From the cell containing the given text, extract its center point as [X, Y] coordinate. 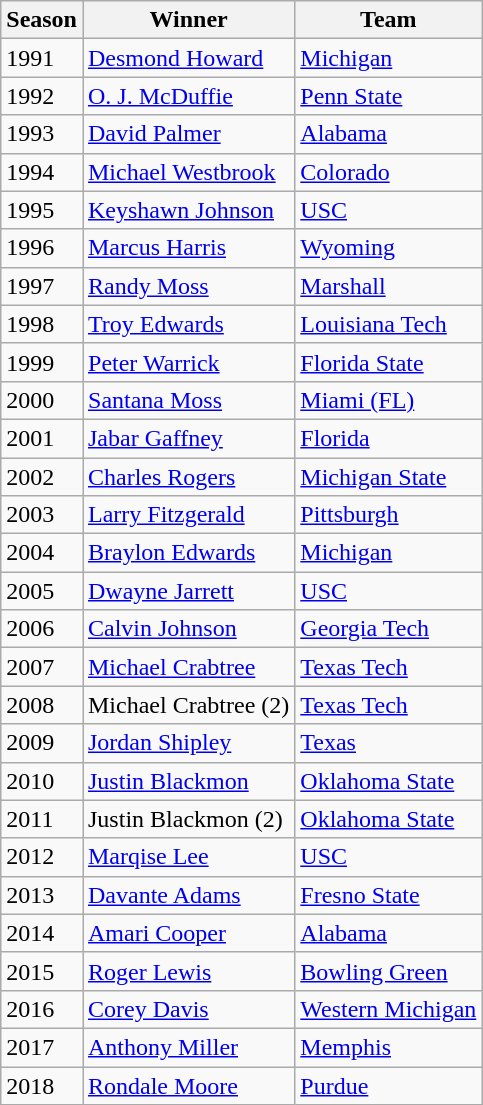
Florida [388, 438]
2015 [42, 971]
2002 [42, 477]
Santana Moss [188, 400]
Purdue [388, 1085]
2003 [42, 515]
Pittsburgh [388, 515]
Dwayne Jarrett [188, 591]
2016 [42, 1009]
Georgia Tech [388, 629]
2014 [42, 933]
Louisiana Tech [388, 324]
Bowling Green [388, 971]
1995 [42, 210]
Winner [188, 20]
Charles Rogers [188, 477]
Justin Blackmon [188, 781]
Texas [388, 743]
Memphis [388, 1047]
Michael Crabtree [188, 667]
2011 [42, 819]
1993 [42, 134]
Desmond Howard [188, 58]
O. J. McDuffie [188, 96]
2012 [42, 857]
2004 [42, 553]
Rondale Moore [188, 1085]
Jabar Gaffney [188, 438]
Amari Cooper [188, 933]
Season [42, 20]
Fresno State [388, 895]
1992 [42, 96]
1996 [42, 248]
Penn State [388, 96]
Western Michigan [388, 1009]
Keyshawn Johnson [188, 210]
Miami (FL) [388, 400]
Troy Edwards [188, 324]
Wyoming [388, 248]
1991 [42, 58]
David Palmer [188, 134]
Roger Lewis [188, 971]
Braylon Edwards [188, 553]
2006 [42, 629]
Peter Warrick [188, 362]
Randy Moss [188, 286]
Team [388, 20]
Anthony Miller [188, 1047]
Larry Fitzgerald [188, 515]
2000 [42, 400]
Marqise Lee [188, 857]
Corey Davis [188, 1009]
2008 [42, 705]
Michigan State [388, 477]
Calvin Johnson [188, 629]
2007 [42, 667]
1994 [42, 172]
Jordan Shipley [188, 743]
Michael Westbrook [188, 172]
2005 [42, 591]
1997 [42, 286]
2018 [42, 1085]
2010 [42, 781]
Marcus Harris [188, 248]
Davante Adams [188, 895]
2009 [42, 743]
2013 [42, 895]
Michael Crabtree (2) [188, 705]
Florida State [388, 362]
Marshall [388, 286]
1998 [42, 324]
1999 [42, 362]
Justin Blackmon (2) [188, 819]
Colorado [388, 172]
2017 [42, 1047]
2001 [42, 438]
